Return [X, Y] of the center of cell containing provided text 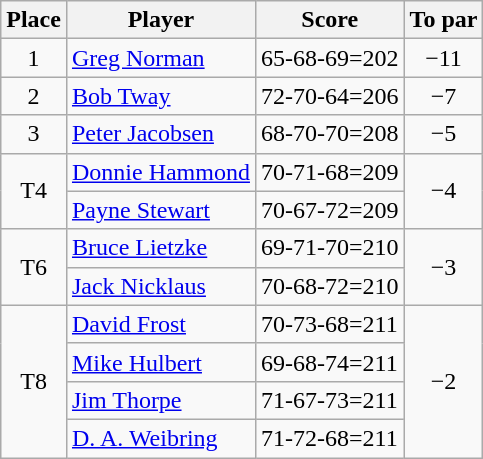
70-68-72=210 [330, 286]
Greg Norman [160, 58]
2 [34, 96]
1 [34, 58]
69-71-70=210 [330, 248]
Bruce Lietzke [160, 248]
D. A. Weibring [160, 438]
72-70-64=206 [330, 96]
70-71-68=209 [330, 172]
−2 [444, 381]
71-67-73=211 [330, 400]
3 [34, 134]
T6 [34, 267]
Peter Jacobsen [160, 134]
Donnie Hammond [160, 172]
Score [330, 20]
−3 [444, 267]
69-68-74=211 [330, 362]
Place [34, 20]
−7 [444, 96]
68-70-70=208 [330, 134]
Jack Nicklaus [160, 286]
−5 [444, 134]
T4 [34, 191]
Bob Tway [160, 96]
David Frost [160, 324]
Jim Thorpe [160, 400]
−11 [444, 58]
71-72-68=211 [330, 438]
T8 [34, 381]
70-73-68=211 [330, 324]
70-67-72=209 [330, 210]
−4 [444, 191]
Mike Hulbert [160, 362]
65-68-69=202 [330, 58]
Player [160, 20]
Payne Stewart [160, 210]
To par [444, 20]
